Capture the cell that displays the provided text and extract its [x, y] central coordinate. 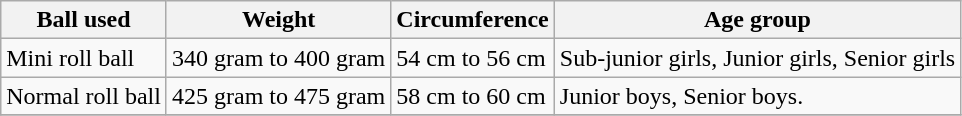
Age group [757, 20]
54 cm to 56 cm [472, 58]
Ball used [84, 20]
340 gram to 400 gram [278, 58]
Mini roll ball [84, 58]
58 cm to 60 cm [472, 96]
Sub-junior girls, Junior girls, Senior girls [757, 58]
Circumference [472, 20]
425 gram to 475 gram [278, 96]
Normal roll ball [84, 96]
Weight [278, 20]
Junior boys, Senior boys. [757, 96]
